Scan for the cell matching the given text and deliver its (X, Y) coordinate at center. 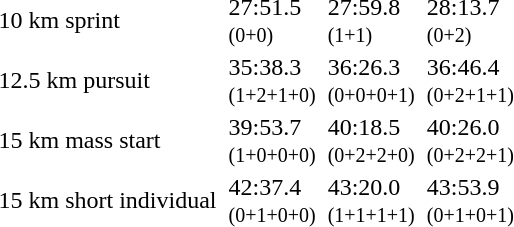
35:38.3(1+2+1+0) (272, 80)
40:18.5(0+2+2+0) (371, 140)
36:26.3(0+0+0+1) (371, 80)
39:53.7(1+0+0+0) (272, 140)
